Search for the cell housing the specified text and yield its [X, Y] center coordinate. 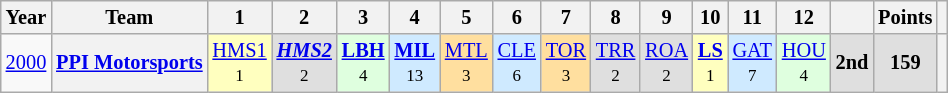
MIL13 [415, 63]
Points [905, 17]
Year [26, 17]
LS1 [710, 63]
12 [804, 17]
10 [710, 17]
ROA2 [666, 63]
11 [752, 17]
7 [566, 17]
TRR2 [616, 63]
3 [364, 17]
6 [517, 17]
LBH4 [364, 63]
GAT7 [752, 63]
Team [129, 17]
HMS11 [240, 63]
2000 [26, 63]
9 [666, 17]
TOR3 [566, 63]
HOU4 [804, 63]
2nd [852, 63]
5 [466, 17]
MTL3 [466, 63]
CLE6 [517, 63]
HMS22 [304, 63]
1 [240, 17]
2 [304, 17]
8 [616, 17]
159 [905, 63]
4 [415, 17]
PPI Motorsports [129, 63]
